Output the (X, Y) coordinate of the center of the cell containing the given text.  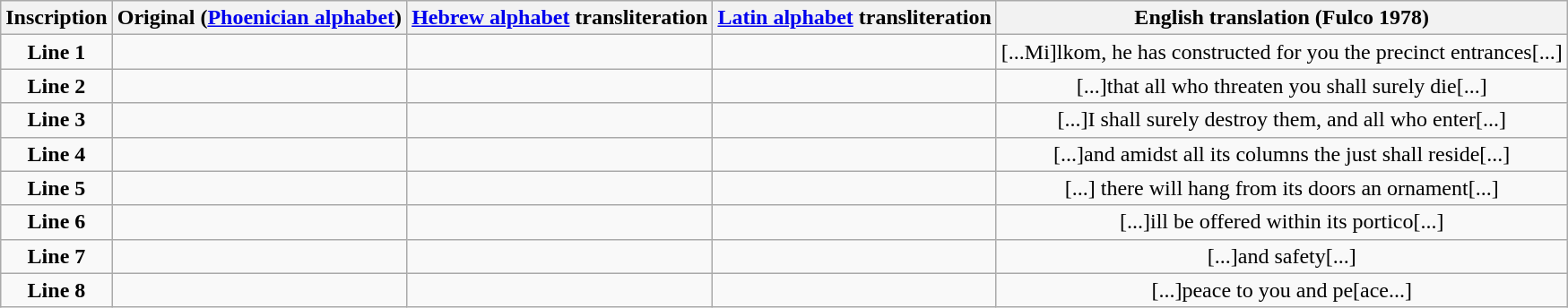
Line 5 (56, 188)
Line 6 (56, 222)
[...]I shall surely destroy them, and all who enter[...] (1282, 120)
[...]ill be offered within its portico[...] (1282, 222)
[...] there will hang from its doors an ornament[...] (1282, 188)
Line 2 (56, 86)
[...]peace to you and pe[ace...] (1282, 290)
English translation (Fulco 1978) (1282, 18)
[...Mi]lkom, he has constructed for you the precinct entrances[...] (1282, 52)
Line 4 (56, 154)
Original (Phoenician alphabet) (259, 18)
Line 1 (56, 52)
[...]and safety[...] (1282, 256)
[...]that all who threaten you shall surely die[...] (1282, 86)
Inscription (56, 18)
Latin alphabet transliteration (854, 18)
[...]and amidst all its columns the just shall reside[...] (1282, 154)
Line 8 (56, 290)
Line 7 (56, 256)
Line 3 (56, 120)
Hebrew alphabet transliteration (559, 18)
